Pinpoint the cell where the given text exists, returning its (x, y) midpoint coordinate. 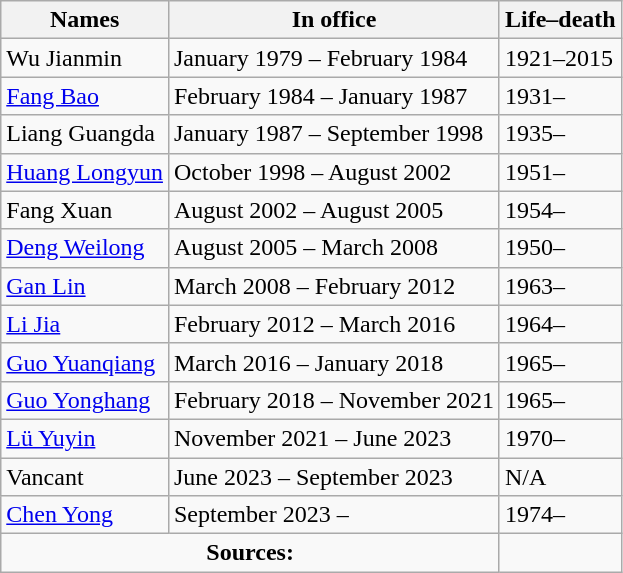
Vancant (85, 477)
Gan Lin (85, 286)
In office (334, 20)
January 1979 – February 1984 (334, 58)
1963– (560, 286)
September 2023 – (334, 515)
Guo Yuanqiang (85, 362)
1931– (560, 96)
1970– (560, 438)
Sources: (250, 553)
N/A (560, 477)
Liang Guangda (85, 134)
1921–2015 (560, 58)
October 1998 – August 2002 (334, 172)
1964– (560, 324)
March 2008 – February 2012 (334, 286)
June 2023 – September 2023 (334, 477)
November 2021 – June 2023 (334, 438)
Life–death (560, 20)
1951– (560, 172)
February 2012 – March 2016 (334, 324)
August 2002 – August 2005 (334, 210)
Fang Xuan (85, 210)
Deng Weilong (85, 248)
February 1984 – January 1987 (334, 96)
Fang Bao (85, 96)
1954– (560, 210)
Names (85, 20)
Chen Yong (85, 515)
1935– (560, 134)
March 2016 – January 2018 (334, 362)
Huang Longyun (85, 172)
January 1987 – September 1998 (334, 134)
Wu Jianmin (85, 58)
February 2018 – November 2021 (334, 400)
August 2005 – March 2008 (334, 248)
1974– (560, 515)
Guo Yonghang (85, 400)
Lü Yuyin (85, 438)
1950– (560, 248)
Li Jia (85, 324)
